From the cell containing the given text, extract its center point as (x, y) coordinate. 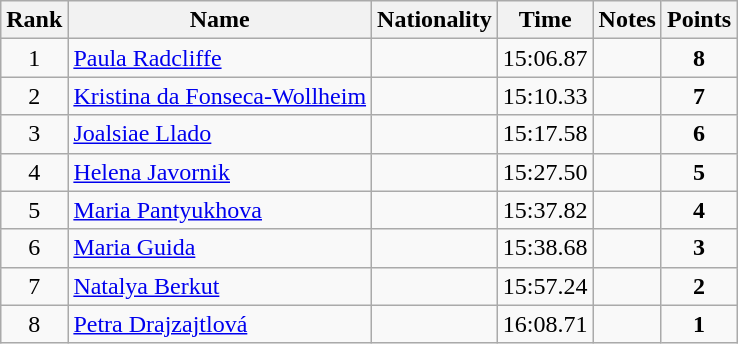
Natalya Berkut (220, 286)
Time (545, 20)
Points (698, 20)
Name (220, 20)
15:17.58 (545, 134)
15:37.82 (545, 210)
Paula Radcliffe (220, 58)
Joalsiae Llado (220, 134)
Maria Pantyukhova (220, 210)
Rank (34, 20)
15:38.68 (545, 248)
Nationality (435, 20)
15:10.33 (545, 96)
15:57.24 (545, 286)
16:08.71 (545, 324)
15:27.50 (545, 172)
Kristina da Fonseca-Wollheim (220, 96)
Petra Drajzajtlová (220, 324)
15:06.87 (545, 58)
Notes (627, 20)
Helena Javornik (220, 172)
Maria Guida (220, 248)
